Pinpoint the cell where the given text exists, returning its [x, y] midpoint coordinate. 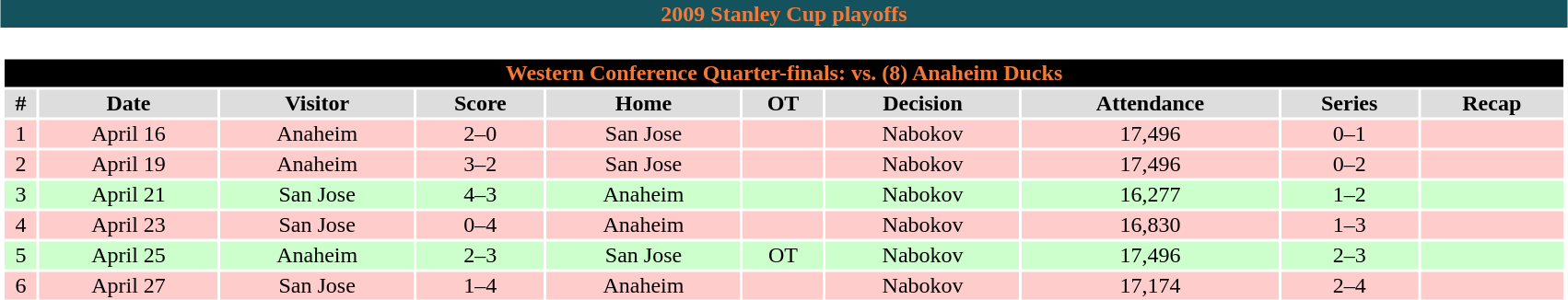
Recap [1492, 104]
0–2 [1349, 165]
Date [129, 104]
2 [20, 165]
4 [20, 225]
Attendance [1151, 104]
2009 Stanley Cup playoffs [784, 14]
2–4 [1349, 286]
0–1 [1349, 133]
Score [480, 104]
1 [20, 133]
16,277 [1151, 194]
April 21 [129, 194]
Decision [923, 104]
Series [1349, 104]
0–4 [480, 225]
Visitor [317, 104]
3–2 [480, 165]
16,830 [1151, 225]
4–3 [480, 194]
17,174 [1151, 286]
# [20, 104]
5 [20, 255]
April 25 [129, 255]
Western Conference Quarter-finals: vs. (8) Anaheim Ducks [783, 73]
April 16 [129, 133]
1–3 [1349, 225]
1–4 [480, 286]
April 23 [129, 225]
3 [20, 194]
April 27 [129, 286]
6 [20, 286]
April 19 [129, 165]
1–2 [1349, 194]
2–0 [480, 133]
Home [643, 104]
